Find where the given text appears and provide that cell's center as (x, y) coordinate. 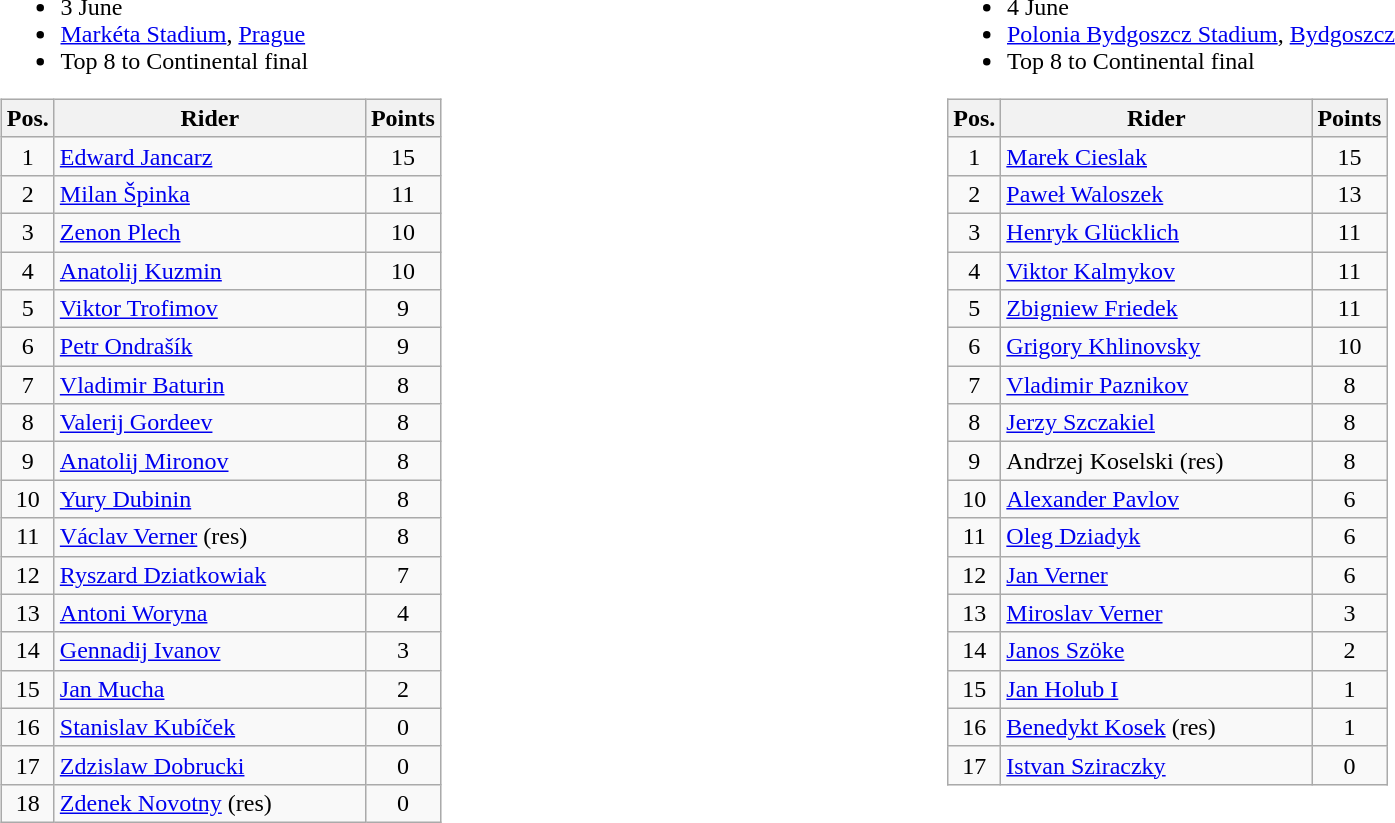
Petr Ondrašík (210, 347)
Alexander Pavlov (1156, 499)
Milan Špinka (210, 194)
Václav Verner (res) (210, 537)
Paweł Waloszek (1156, 194)
Gennadij Ivanov (210, 651)
Stanislav Kubíček (210, 727)
Grigory Khlinovsky (1156, 347)
Zdenek Novotny (res) (210, 803)
Istvan Sziraczky (1156, 765)
Viktor Kalmykov (1156, 271)
Ryszard Dziatkowiak (210, 575)
Marek Cieslak (1156, 156)
Yury Dubinin (210, 499)
Vladimir Paznikov (1156, 385)
Vladimir Baturin (210, 385)
Jan Holub I (1156, 689)
Anatolij Kuzmin (210, 271)
Zbigniew Friedek (1156, 309)
Viktor Trofimov (210, 309)
Jan Mucha (210, 689)
Janos Szöke (1156, 651)
Miroslav Verner (1156, 613)
Jerzy Szczakiel (1156, 423)
Zenon Plech (210, 232)
Edward Jancarz (210, 156)
Antoni Woryna (210, 613)
Zdzislaw Dobrucki (210, 765)
Valerij Gordeev (210, 423)
18 (28, 803)
Oleg Dziadyk (1156, 537)
Anatolij Mironov (210, 461)
Andrzej Koselski (res) (1156, 461)
Henryk Glücklich (1156, 232)
Jan Verner (1156, 575)
Benedykt Kosek (res) (1156, 727)
